From the cell containing the given text, extract its center point as (x, y) coordinate. 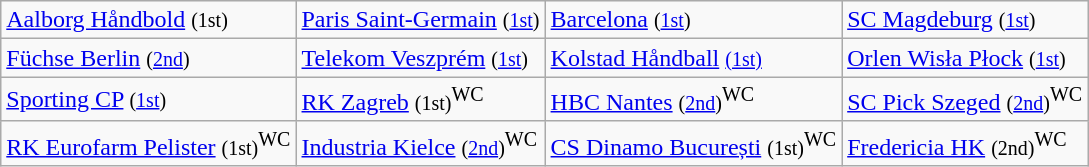
Industria Kielce (2nd)WC (420, 144)
HBC Nantes (2nd)WC (694, 100)
Sporting CP (1st) (148, 100)
RK Eurofarm Pelister (1st)WC (148, 144)
Telekom Veszprém (1st) (420, 58)
Barcelona (1st) (694, 20)
Orlen Wisła Płock (1st) (965, 58)
Aalborg Håndbold (1st) (148, 20)
SC Magdeburg (1st) (965, 20)
RK Zagreb (1st)WC (420, 100)
Fredericia HK (2nd)WC (965, 144)
CS Dinamo București (1st)WC (694, 144)
SC Pick Szeged (2nd)WC (965, 100)
Paris Saint-Germain (1st) (420, 20)
Kolstad Håndball (1st) (694, 58)
Füchse Berlin (2nd) (148, 58)
